Detect which cell encompasses the target text, then output its [x, y] center coordinate. 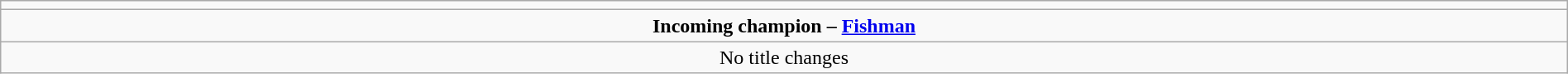
No title changes [784, 57]
Incoming champion – Fishman [784, 26]
